Identify which cell holds the provided text, then report its [X, Y] central coordinate. 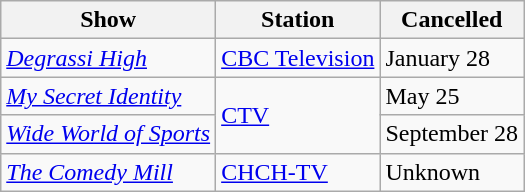
Show [108, 20]
Station [298, 20]
CBC Television [298, 58]
September 28 [452, 134]
Cancelled [452, 20]
My Secret Identity [108, 96]
Wide World of Sports [108, 134]
CHCH-TV [298, 172]
Degrassi High [108, 58]
May 25 [452, 96]
CTV [298, 115]
January 28 [452, 58]
The Comedy Mill [108, 172]
Unknown [452, 172]
